For the text-containing cell, return its midpoint in (X, Y) coordinate format. 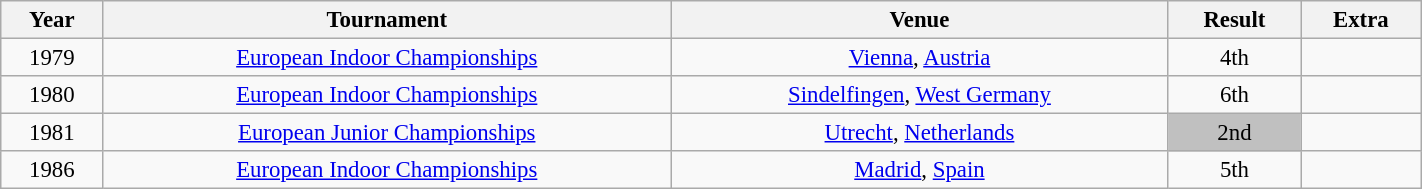
1981 (52, 133)
6th (1234, 95)
1979 (52, 58)
1980 (52, 95)
4th (1234, 58)
Sindelfingen, West Germany (920, 95)
European Junior Championships (387, 133)
Tournament (387, 20)
Extra (1362, 20)
Result (1234, 20)
Year (52, 20)
Venue (920, 20)
1986 (52, 170)
5th (1234, 170)
2nd (1234, 133)
Utrecht, Netherlands (920, 133)
Vienna, Austria (920, 58)
Madrid, Spain (920, 170)
